Output the (x, y) coordinate of the center of the cell containing the given text.  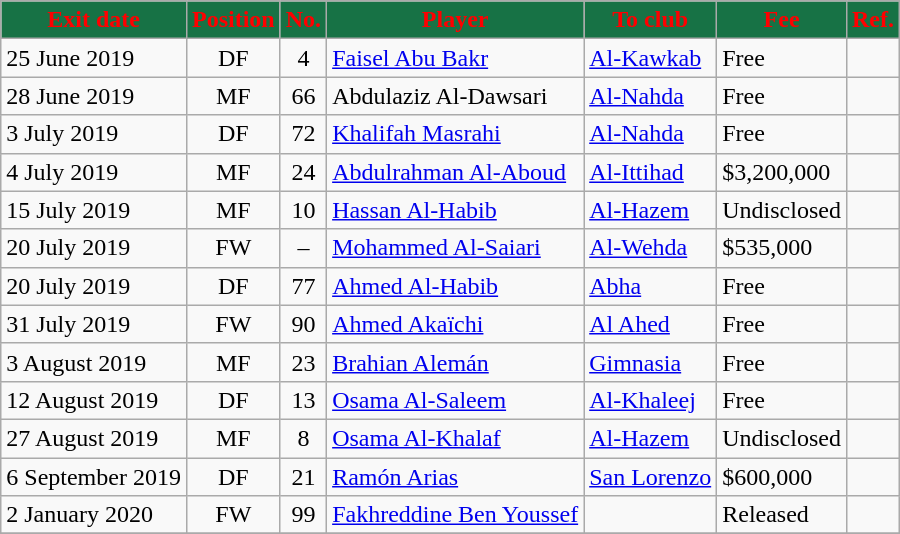
Gimnasia (650, 362)
Abdulrahman Al-Aboud (456, 172)
90 (303, 324)
Al-Wehda (650, 248)
Brahian Alemán (456, 362)
Ramón Arias (456, 477)
Abdulaziz Al-Dawsari (456, 96)
San Lorenzo (650, 477)
Khalifah Masrahi (456, 134)
– (303, 248)
Al-Kawkab (650, 58)
28 June 2019 (94, 96)
$3,200,000 (782, 172)
Al Ahed (650, 324)
99 (303, 515)
10 (303, 210)
Exit date (94, 20)
Fee (782, 20)
3 August 2019 (94, 362)
Ref. (872, 20)
No. (303, 20)
Mohammed Al-Saiari (456, 248)
72 (303, 134)
15 July 2019 (94, 210)
Ahmed Al-Habib (456, 286)
23 (303, 362)
13 (303, 400)
Al-Khaleej (650, 400)
Fakhreddine Ben Youssef (456, 515)
27 August 2019 (94, 438)
Osama Al-Khalaf (456, 438)
Hassan Al-Habib (456, 210)
4 July 2019 (94, 172)
Al-Ittihad (650, 172)
77 (303, 286)
Faisel Abu Bakr (456, 58)
21 (303, 477)
$600,000 (782, 477)
To club (650, 20)
2 January 2020 (94, 515)
6 September 2019 (94, 477)
31 July 2019 (94, 324)
12 August 2019 (94, 400)
$535,000 (782, 248)
Released (782, 515)
Player (456, 20)
Abha (650, 286)
24 (303, 172)
Ahmed Akaïchi (456, 324)
3 July 2019 (94, 134)
Osama Al-Saleem (456, 400)
Position (233, 20)
8 (303, 438)
4 (303, 58)
66 (303, 96)
25 June 2019 (94, 58)
